Identify which cell holds the provided text, then report its (x, y) central coordinate. 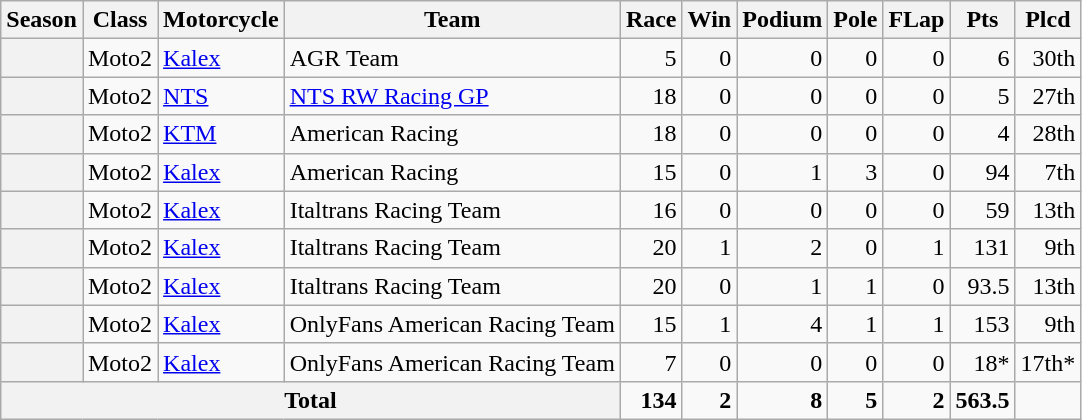
KTM (222, 134)
18* (982, 362)
Podium (782, 20)
131 (982, 248)
NTS RW Racing GP (452, 96)
Win (710, 20)
Pts (982, 20)
Total (311, 400)
AGR Team (452, 58)
6 (982, 58)
30th (1048, 58)
Team (452, 20)
Season (42, 20)
153 (982, 324)
93.5 (982, 286)
28th (1048, 134)
27th (1048, 96)
8 (782, 400)
Plcd (1048, 20)
563.5 (982, 400)
94 (982, 172)
Race (651, 20)
FLap (916, 20)
59 (982, 210)
134 (651, 400)
16 (651, 210)
Pole (856, 20)
NTS (222, 96)
17th* (1048, 362)
Class (120, 20)
Motorcycle (222, 20)
7th (1048, 172)
7 (651, 362)
3 (856, 172)
